For the text-containing cell, return its midpoint in (X, Y) coordinate format. 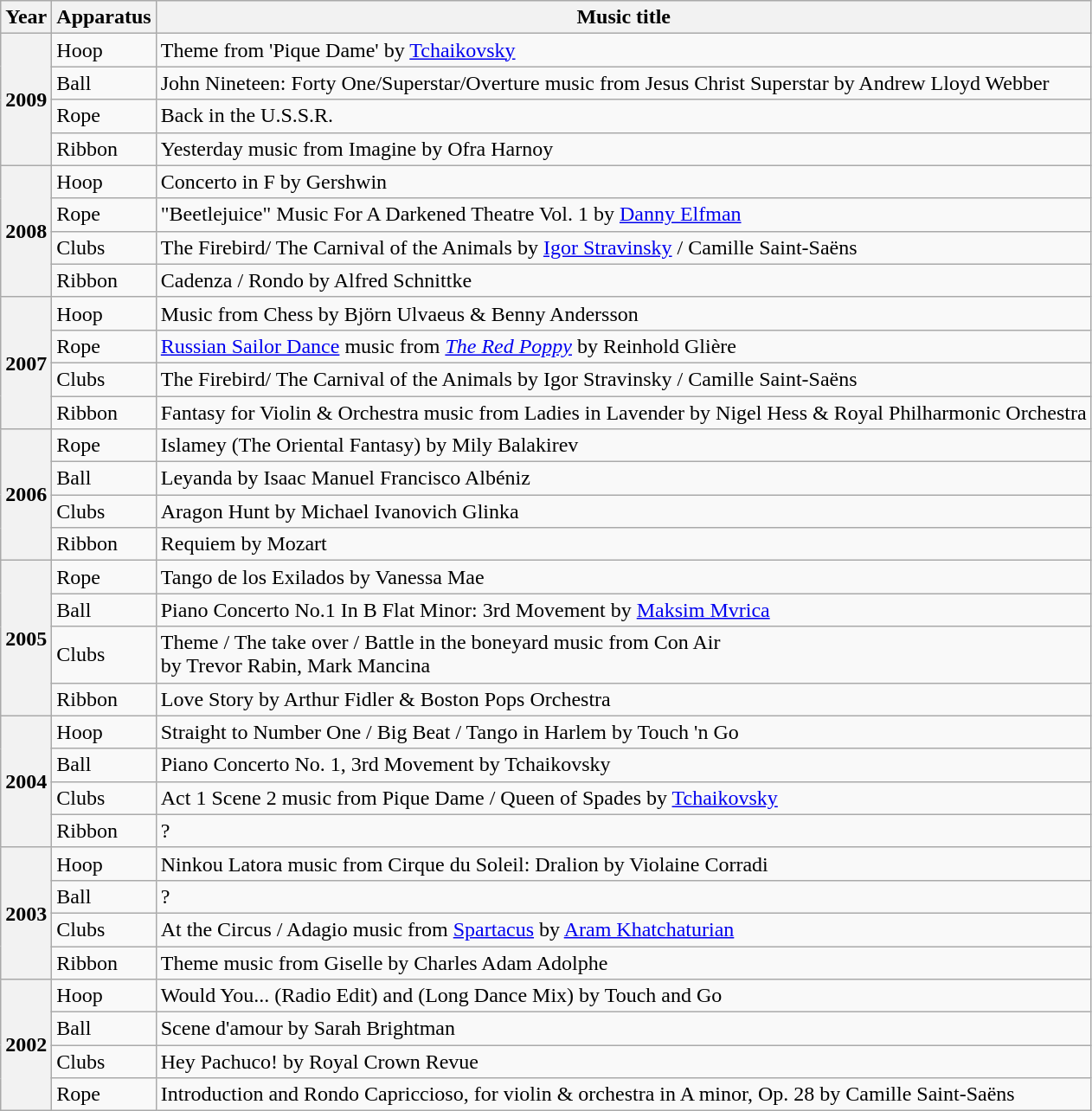
Piano Concerto No.1 In B Flat Minor: 3rd Movement by Maksim Mvrica (623, 610)
Requiem by Mozart (623, 544)
2003 (26, 913)
Straight to Number One / Big Beat / Tango in Harlem by Touch 'n Go (623, 732)
Yesterday music from Imagine by Ofra Harnoy (623, 149)
Apparatus (104, 17)
Music title (623, 17)
Piano Concerto No. 1, 3rd Movement by Tchaikovsky (623, 765)
Fantasy for Violin & Orchestra music from Ladies in Lavender by Nigel Hess & Royal Philharmonic Orchestra (623, 413)
2002 (26, 1045)
Introduction and Rondo Capriccioso, for violin & orchestra in A minor, Op. 28 by Camille Saint-Saëns (623, 1095)
"Beetlejuice" Music For A Darkened Theatre Vol. 1 by Danny Elfman (623, 215)
At the Circus / Adagio music from Spartacus by Aram Khatchaturian (623, 929)
Hey Pachuco! by Royal Crown Revue (623, 1062)
Theme music from Giselle by Charles Adam Adolphe (623, 963)
Ninkou Latora music from Cirque du Soleil: Dralion by Violaine Corradi (623, 864)
2005 (26, 639)
2007 (26, 363)
Year (26, 17)
John Nineteen: Forty One/Superstar/Overture music from Jesus Christ Superstar by Andrew Lloyd Webber (623, 83)
Cadenza / Rondo by Alfred Schnittke (623, 280)
Back in the U.S.S.R. (623, 116)
2004 (26, 781)
Theme from 'Pique Dame' by Tchaikovsky (623, 50)
Aragon Hunt by Michael Ivanovich Glinka (623, 511)
Music from Chess by Björn Ulvaeus & Benny Andersson (623, 313)
Would You... (Radio Edit) and (Long Dance Mix) by Touch and Go (623, 996)
Theme / The take over / Battle in the boneyard music from Con Air by Trevor Rabin, Mark Mancina (623, 654)
2008 (26, 231)
Leyanda by Isaac Manuel Francisco Albéniz (623, 478)
Act 1 Scene 2 music from Pique Dame / Queen of Spades by Tchaikovsky (623, 798)
Russian Sailor Dance music from The Red Poppy by Reinhold Glière (623, 346)
2006 (26, 495)
Concerto in F by Gershwin (623, 182)
Scene d'amour by Sarah Brightman (623, 1029)
Tango de los Exilados by Vanessa Mae (623, 577)
Islamey (The Oriental Fantasy) by Mily Balakirev (623, 446)
2009 (26, 100)
Love Story by Arthur Fidler & Boston Pops Orchestra (623, 699)
